Output the [x, y] coordinate of the center of the cell containing the given text.  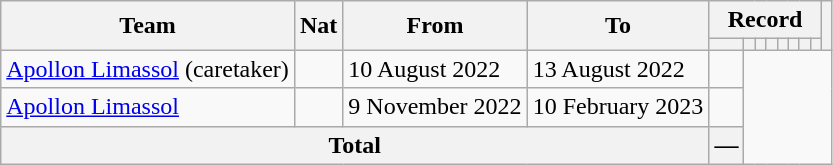
13 August 2022 [618, 69]
9 November 2022 [435, 107]
10 August 2022 [435, 69]
Total [355, 145]
Apollon Limassol [148, 107]
— [726, 145]
Team [148, 26]
Apollon Limassol (caretaker) [148, 69]
Nat [318, 26]
To [618, 26]
Record [765, 20]
10 February 2023 [618, 107]
From [435, 26]
